Search for the cell housing the specified text and yield its [X, Y] center coordinate. 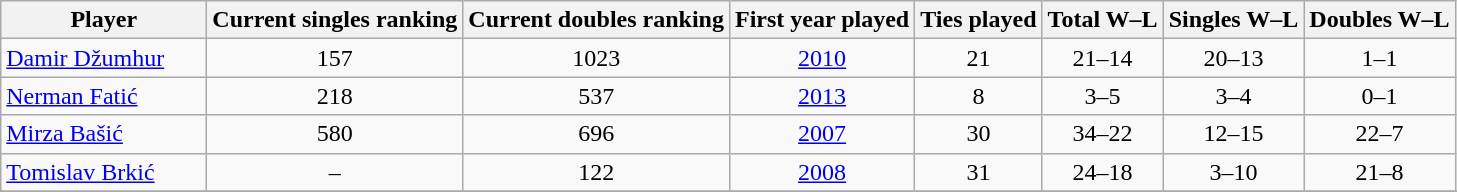
Damir Džumhur [104, 58]
0–1 [1380, 96]
1–1 [1380, 58]
2007 [822, 134]
First year played [822, 20]
1023 [596, 58]
Mirza Bašić [104, 134]
Total W–L [1102, 20]
122 [596, 172]
696 [596, 134]
21–8 [1380, 172]
3–5 [1102, 96]
Tomislav Brkić [104, 172]
– [335, 172]
2010 [822, 58]
218 [335, 96]
3–4 [1234, 96]
12–15 [1234, 134]
Player [104, 20]
157 [335, 58]
Ties played [978, 20]
22–7 [1380, 134]
Current singles ranking [335, 20]
20–13 [1234, 58]
580 [335, 134]
537 [596, 96]
21–14 [1102, 58]
21 [978, 58]
Singles W–L [1234, 20]
2013 [822, 96]
Nerman Fatić [104, 96]
30 [978, 134]
Current doubles ranking [596, 20]
24–18 [1102, 172]
2008 [822, 172]
Doubles W–L [1380, 20]
3–10 [1234, 172]
31 [978, 172]
34–22 [1102, 134]
8 [978, 96]
